Extract the [x, y] coordinate from the center of the cell holding the provided text.  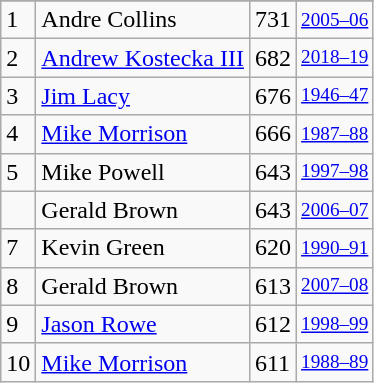
731 [272, 20]
1990–91 [335, 248]
612 [272, 324]
Mike Powell [143, 172]
2018–19 [335, 58]
5 [18, 172]
1998–99 [335, 324]
9 [18, 324]
1946–47 [335, 96]
10 [18, 362]
Jason Rowe [143, 324]
Andrew Kostecka III [143, 58]
Jim Lacy [143, 96]
Kevin Green [143, 248]
8 [18, 286]
2 [18, 58]
2007–08 [335, 286]
682 [272, 58]
2005–06 [335, 20]
3 [18, 96]
1 [18, 20]
2006–07 [335, 210]
611 [272, 362]
1997–98 [335, 172]
620 [272, 248]
Andre Collins [143, 20]
4 [18, 134]
613 [272, 286]
1988–89 [335, 362]
676 [272, 96]
7 [18, 248]
666 [272, 134]
1987–88 [335, 134]
